Return [X, Y] of the center of cell containing provided text 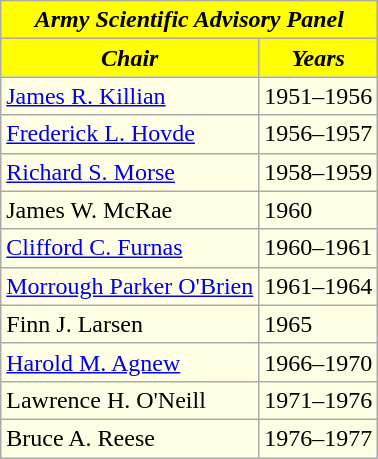
Harold M. Agnew [130, 362]
1966–1970 [318, 362]
Lawrence H. O'Neill [130, 400]
1960 [318, 210]
Years [318, 58]
1976–1977 [318, 438]
1961–1964 [318, 286]
1960–1961 [318, 248]
1956–1957 [318, 134]
James W. McRae [130, 210]
Frederick L. Hovde [130, 134]
1971–1976 [318, 400]
Clifford C. Furnas [130, 248]
Finn J. Larsen [130, 324]
Richard S. Morse [130, 172]
Army Scientific Advisory Panel [190, 20]
1951–1956 [318, 96]
1965 [318, 324]
1958–1959 [318, 172]
Bruce A. Reese [130, 438]
James R. Killian [130, 96]
Morrough Parker O'Brien [130, 286]
Chair [130, 58]
